Extract the (x, y) coordinate from the center of the cell holding the provided text.  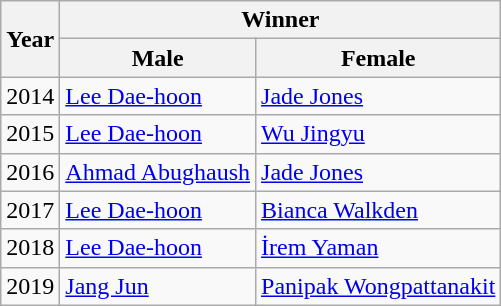
2019 (30, 286)
2018 (30, 248)
2017 (30, 210)
Male (158, 58)
2014 (30, 96)
Bianca Walkden (378, 210)
Jang Jun (158, 286)
İrem Yaman (378, 248)
2015 (30, 134)
Winner (280, 20)
Female (378, 58)
Wu Jingyu (378, 134)
Panipak Wongpattanakit (378, 286)
Ahmad Abughaush (158, 172)
2016 (30, 172)
Year (30, 39)
